Find where the given text appears and provide that cell's center as (x, y) coordinate. 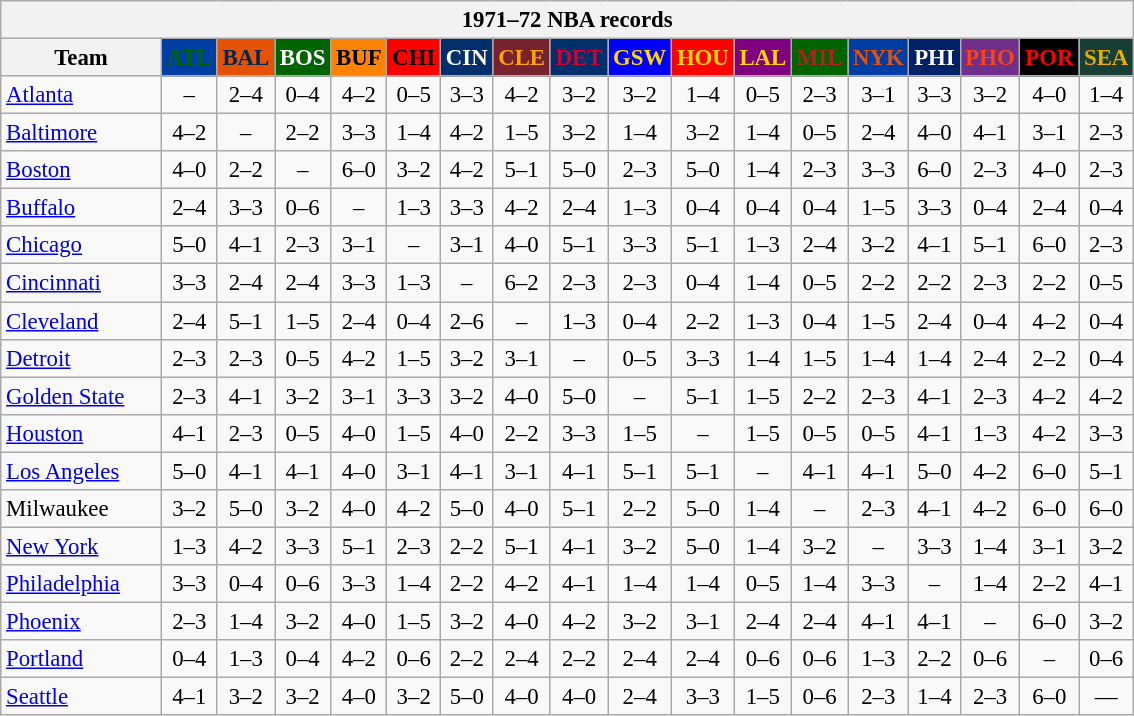
Team (82, 58)
Golden State (82, 396)
Los Angeles (82, 471)
HOU (704, 58)
Milwaukee (82, 509)
BUF (359, 58)
CHI (414, 58)
Phoenix (82, 621)
Portland (82, 659)
1971–72 NBA records (568, 20)
— (1106, 697)
DET (578, 58)
Detroit (82, 358)
Boston (82, 170)
Chicago (82, 245)
Baltimore (82, 133)
BOS (303, 58)
PHI (934, 58)
Seattle (82, 697)
Cleveland (82, 321)
Philadelphia (82, 584)
LAL (762, 58)
2–6 (467, 321)
POR (1050, 58)
GSW (640, 58)
PHO (990, 58)
NYK (878, 58)
SEA (1106, 58)
CIN (467, 58)
Buffalo (82, 208)
6–2 (522, 283)
CLE (522, 58)
New York (82, 546)
ATL (189, 58)
Atlanta (82, 95)
MIL (820, 58)
Houston (82, 433)
Cincinnati (82, 283)
BAL (246, 58)
